Find where the given text appears and provide that cell's center as (x, y) coordinate. 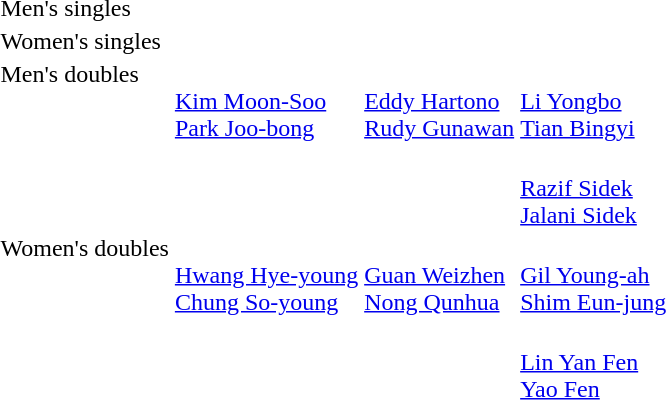
Eddy HartonoRudy Gunawan (440, 144)
Kim Moon-SooPark Joo-bong (266, 144)
